Output the [X, Y] coordinate of the center of the cell containing the given text.  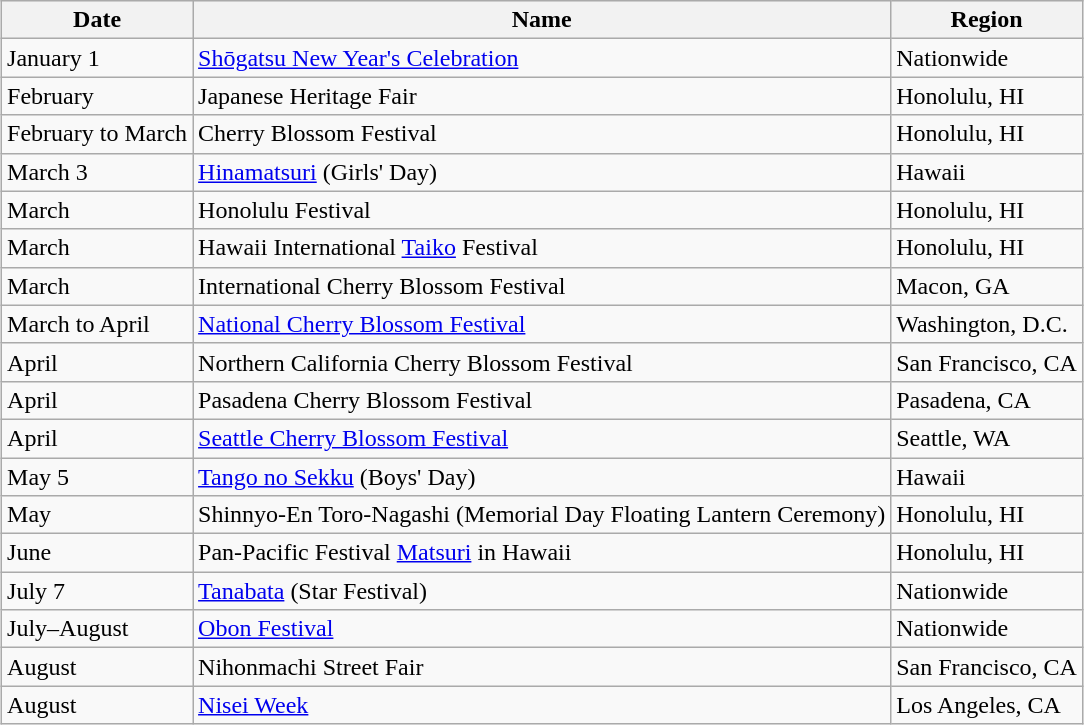
Seattle, WA [987, 438]
February to March [98, 134]
January 1 [98, 58]
July 7 [98, 591]
Shinnyo-En Toro-Nagashi (Memorial Day Floating Lantern Ceremony) [542, 515]
Tanabata (Star Festival) [542, 591]
International Cherry Blossom Festival [542, 286]
Washington, D.C. [987, 324]
Obon Festival [542, 629]
Pasadena, CA [987, 400]
Tango no Sekku (Boys' Day) [542, 477]
May 5 [98, 477]
Cherry Blossom Festival [542, 134]
March to April [98, 324]
Pasadena Cherry Blossom Festival [542, 400]
Nihonmachi Street Fair [542, 667]
Hinamatsuri (Girls' Day) [542, 172]
Pan-Pacific Festival Matsuri in Hawaii [542, 553]
Region [987, 20]
July–August [98, 629]
Hawaii International Taiko Festival [542, 248]
Nisei Week [542, 705]
May [98, 515]
March 3 [98, 172]
Name [542, 20]
Macon, GA [987, 286]
Shōgatsu New Year's Celebration [542, 58]
Honolulu Festival [542, 210]
February [98, 96]
Los Angeles, CA [987, 705]
National Cherry Blossom Festival [542, 324]
June [98, 553]
Japanese Heritage Fair [542, 96]
Seattle Cherry Blossom Festival [542, 438]
Date [98, 20]
Northern California Cherry Blossom Festival [542, 362]
